Detect which cell encompasses the target text, then output its [X, Y] center coordinate. 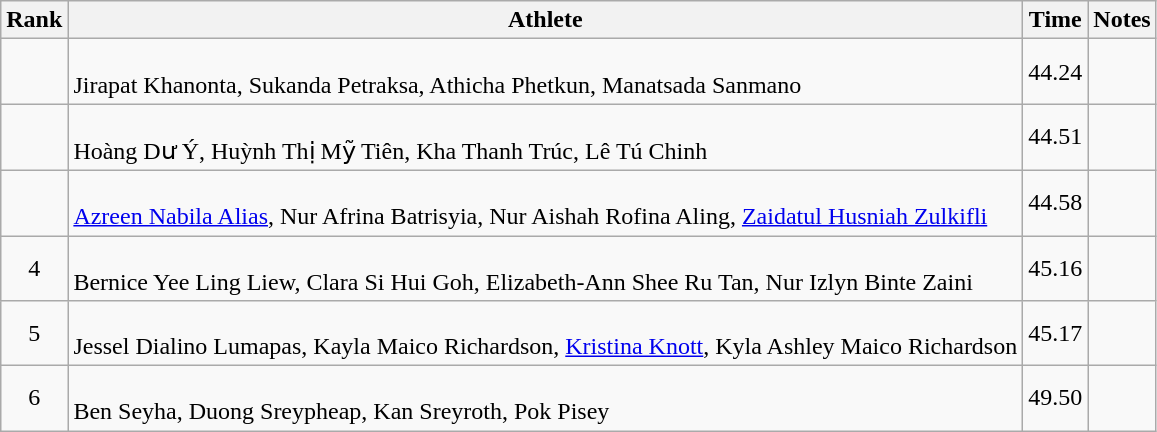
Hoàng Dư Ý, Huỳnh Thị Mỹ Tiên, Kha Thanh Trúc, Lê Tú Chinh [546, 138]
Time [1056, 20]
45.16 [1056, 268]
Rank [34, 20]
44.51 [1056, 138]
Jirapat Khanonta, Sukanda Petraksa, Athicha Phetkun, Manatsada Sanmano [546, 72]
6 [34, 398]
Azreen Nabila Alias, Nur Afrina Batrisyia, Nur Aishah Rofina Aling, Zaidatul Husniah Zulkifli [546, 202]
Notes [1122, 20]
Jessel Dialino Lumapas, Kayla Maico Richardson, Kristina Knott, Kyla Ashley Maico Richardson [546, 334]
44.58 [1056, 202]
44.24 [1056, 72]
49.50 [1056, 398]
Bernice Yee Ling Liew, Clara Si Hui Goh, Elizabeth-Ann Shee Ru Tan, Nur Izlyn Binte Zaini [546, 268]
45.17 [1056, 334]
4 [34, 268]
Athlete [546, 20]
Ben Seyha, Duong Sreypheap, Kan Sreyroth, Pok Pisey [546, 398]
5 [34, 334]
